Find where the given text appears and provide that cell's center as (x, y) coordinate. 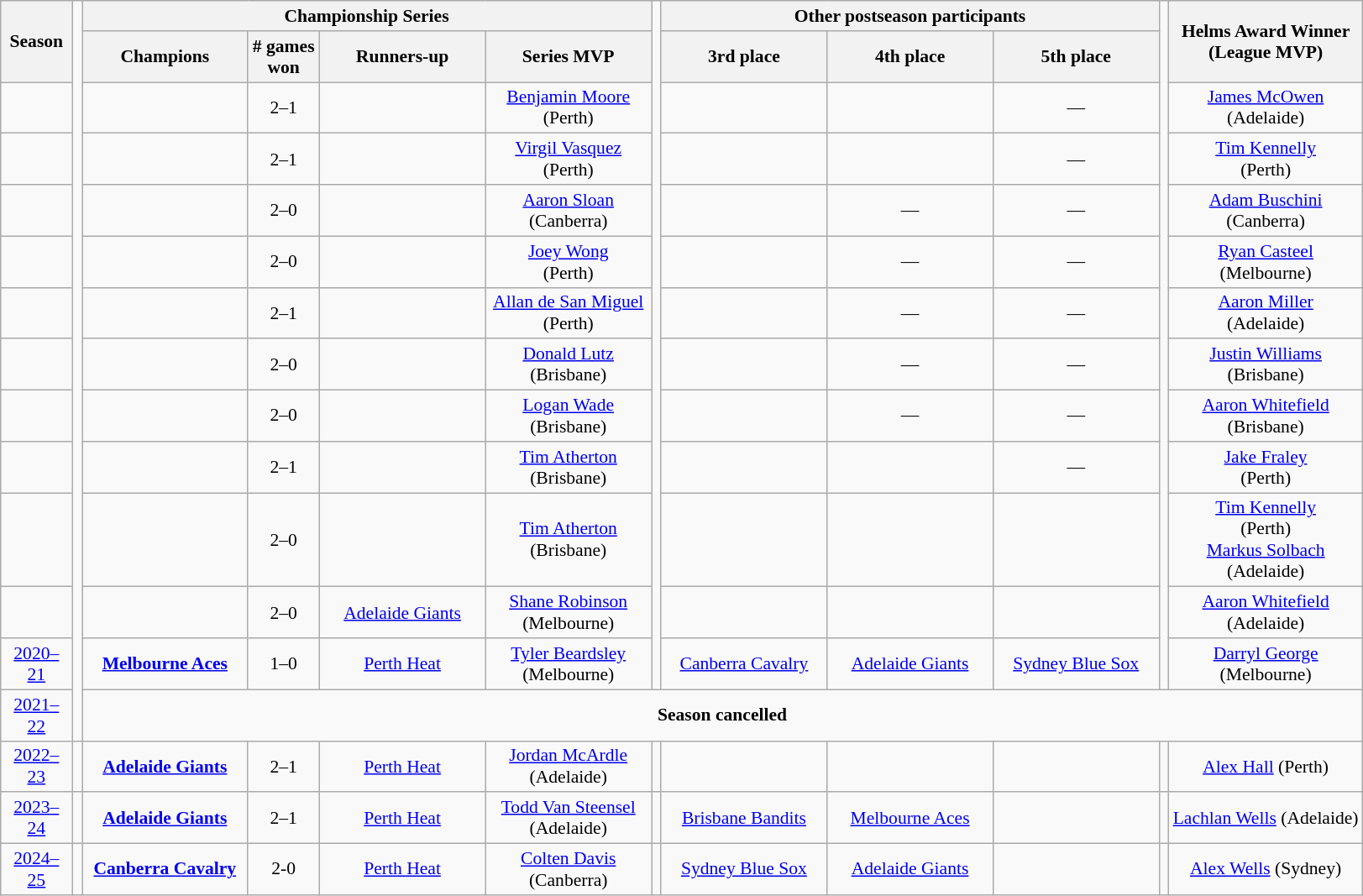
Colten Davis (Canberra) (569, 870)
4th place (910, 57)
Shane Robinson(Melbourne) (569, 613)
3rd place (744, 57)
Champions (165, 57)
Championship Series (367, 16)
Other postseason participants (910, 16)
Tim Kennelly(Perth) (1266, 160)
Alex Wells (Sydney) (1266, 870)
Season (37, 42)
2021–22 (37, 715)
Alex Hall (Perth) (1266, 766)
2022–23 (37, 766)
2023–24 (37, 818)
Todd Van Steensel (Adelaide) (569, 818)
Tim Kennelly(Perth)Markus Solbach(Adelaide) (1266, 540)
Logan Wade(Brisbane) (569, 417)
Aaron Whitefield(Brisbane) (1266, 417)
Adam Buschini(Canberra) (1266, 210)
Series MVP (569, 57)
Benjamin Moore(Perth) (569, 107)
2-0 (284, 870)
Jordan McArdle (Adelaide) (569, 766)
Joey Wong(Perth) (569, 262)
Virgil Vasquez(Perth) (569, 160)
Runners-up (402, 57)
2024–25 (37, 870)
Ryan Casteel(Melbourne) (1266, 262)
Brisbane Bandits (744, 818)
Lachlan Wells (Adelaide) (1266, 818)
James McOwen(Adelaide) (1266, 107)
5th place (1076, 57)
Season cancelled (722, 715)
1–0 (284, 663)
Donald Lutz(Brisbane) (569, 364)
Aaron Sloan(Canberra) (569, 210)
Aaron Miller(Adelaide) (1266, 312)
Jake Fraley(Perth) (1266, 467)
Darryl George(Melbourne) (1266, 663)
2020–21 (37, 663)
# games won (284, 57)
Aaron Whitefield(Adelaide) (1266, 613)
Tyler Beardsley (Melbourne) (569, 663)
Helms Award Winner(League MVP) (1266, 42)
Justin Williams(Brisbane) (1266, 364)
Allan de San Miguel(Perth) (569, 312)
